Identify which cell holds the provided text, then report its (x, y) central coordinate. 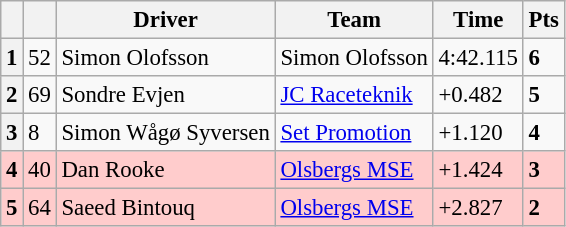
8 (40, 133)
+2.827 (478, 208)
1 (12, 58)
+1.424 (478, 170)
4:42.115 (478, 58)
52 (40, 58)
+0.482 (478, 95)
+1.120 (478, 133)
Driver (166, 20)
Saeed Bintouq (166, 208)
Simon Wågø Syversen (166, 133)
69 (40, 95)
6 (544, 58)
Time (478, 20)
Pts (544, 20)
64 (40, 208)
Sondre Evjen (166, 95)
40 (40, 170)
Set Promotion (354, 133)
Team (354, 20)
JC Raceteknik (354, 95)
Dan Rooke (166, 170)
